Capture the cell that displays the provided text and extract its [x, y] central coordinate. 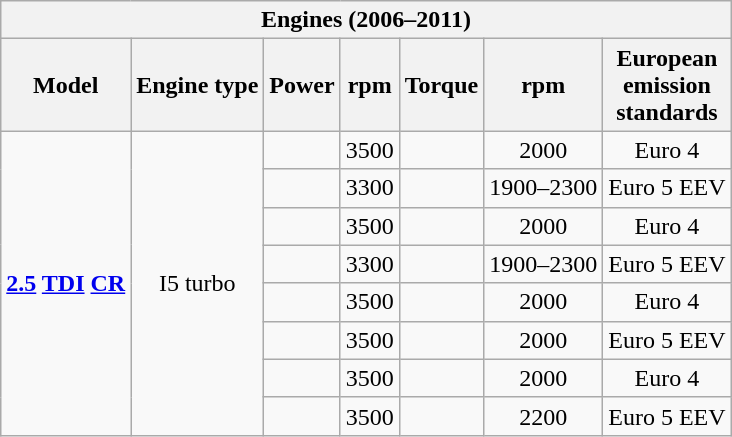
2200 [544, 416]
Torque [441, 85]
Engine type [198, 85]
Europeanemissionstandards [667, 85]
2.5 TDI CR [66, 283]
Engines (2006–2011) [366, 20]
Model [66, 85]
Power [302, 85]
I5 turbo [198, 283]
